Determine the (X, Y) coordinate at the center of the cell enclosing the given text.  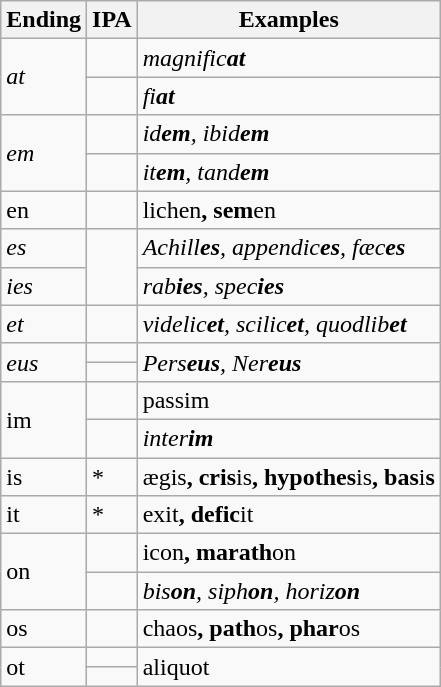
icon, marathon (288, 553)
im (44, 419)
en (44, 210)
eus (44, 362)
ægis, crisis, hypothesis, basis (288, 477)
magnificat (288, 58)
on (44, 572)
es (44, 248)
passim (288, 400)
rabies, species (288, 286)
idem, ibidem (288, 134)
Achilles, appendices, fæces (288, 248)
fiat (288, 96)
exit, deficit (288, 515)
is (44, 477)
em (44, 153)
Ending (44, 20)
ot (44, 667)
lichen, semen (288, 210)
videlicet, scilicet, quodlibet (288, 324)
it (44, 515)
bison, siphon, horizon (288, 591)
IPA (112, 20)
os (44, 629)
ies (44, 286)
chaos, pathos, pharos (288, 629)
et (44, 324)
item, tandem (288, 172)
at (44, 77)
Examples (288, 20)
interim (288, 438)
Perseus, Nereus (288, 362)
aliquot (288, 667)
